Identify which cell holds the provided text, then report its (X, Y) central coordinate. 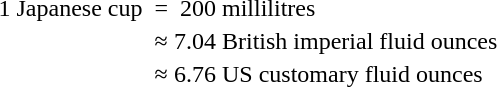
≈ (162, 41)
7.04 (194, 41)
